Pinpoint the cell where the given text exists, returning its (x, y) midpoint coordinate. 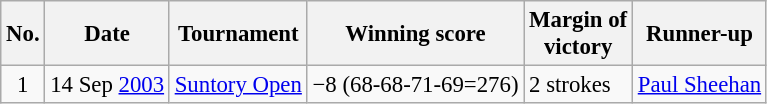
Tournament (238, 34)
2 strokes (578, 85)
Margin of victory (578, 34)
No. (23, 34)
Paul Sheehan (699, 85)
Winning score (416, 34)
Suntory Open (238, 85)
Date (107, 34)
−8 (68-68-71-69=276) (416, 85)
Runner-up (699, 34)
14 Sep 2003 (107, 85)
1 (23, 85)
